Find where the given text appears and provide that cell's center as (X, Y) coordinate. 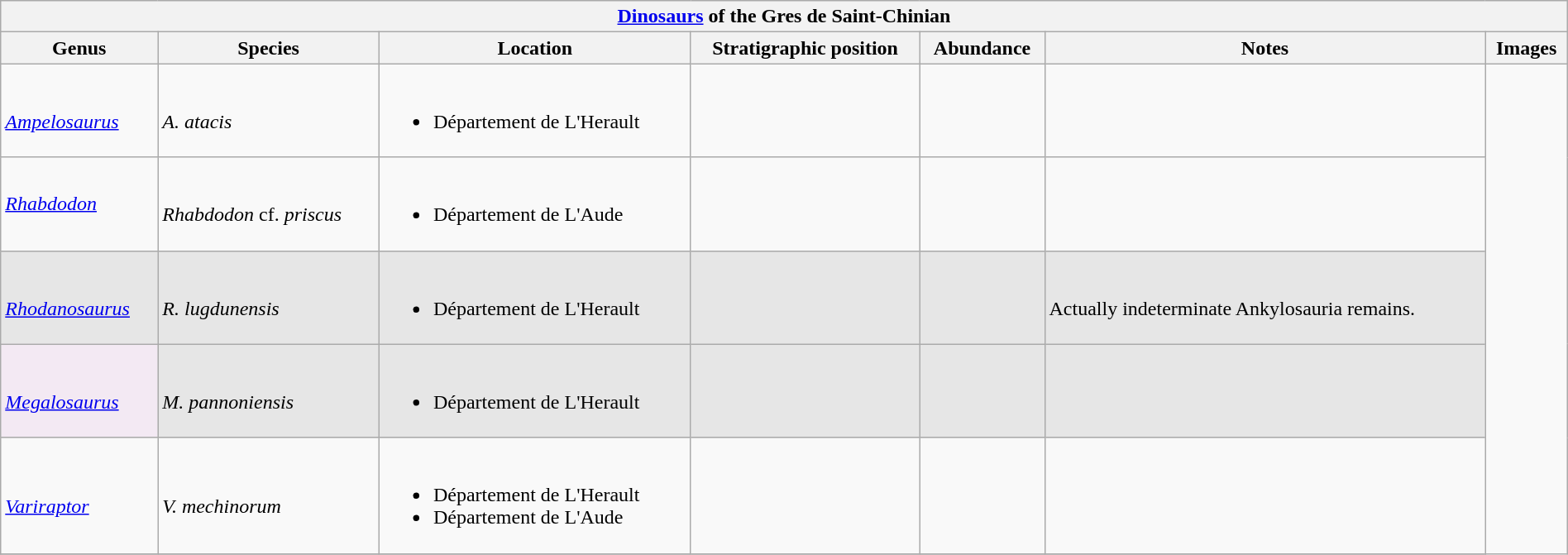
Genus (79, 48)
Images (1527, 48)
Ampelosaurus (79, 111)
Département de L'Aude (534, 203)
M. pannoniensis (269, 390)
Variraptor (79, 495)
Location (534, 48)
A. atacis (269, 111)
Rhabdodon (79, 203)
Rhabdodon cf. priscus (269, 203)
Notes (1265, 48)
Abundance (982, 48)
Rhodanosaurus (79, 298)
Actually indeterminate Ankylosauria remains. (1265, 298)
R. lugdunensis (269, 298)
Département de L'HeraultDépartement de L'Aude (534, 495)
Dinosaurs of the Gres de Saint-Chinian (784, 17)
Species (269, 48)
V. mechinorum (269, 495)
Megalosaurus (79, 390)
Stratigraphic position (806, 48)
